Detect which cell encompasses the target text, then output its (x, y) center coordinate. 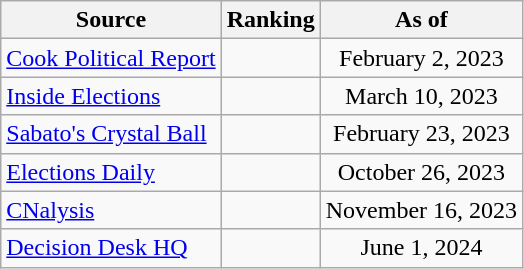
Cook Political Report (111, 58)
Elections Daily (111, 172)
February 23, 2023 (421, 134)
March 10, 2023 (421, 96)
As of (421, 20)
November 16, 2023 (421, 210)
June 1, 2024 (421, 248)
Source (111, 20)
October 26, 2023 (421, 172)
Sabato's Crystal Ball (111, 134)
Decision Desk HQ (111, 248)
Inside Elections (111, 96)
February 2, 2023 (421, 58)
CNalysis (111, 210)
Ranking (270, 20)
